Search for the cell housing the specified text and yield its (x, y) center coordinate. 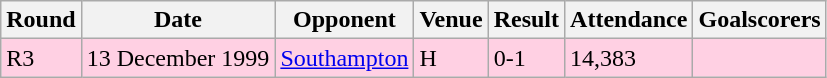
Attendance (629, 20)
H (451, 58)
0-1 (526, 58)
Result (526, 20)
Southampton (344, 58)
Opponent (344, 20)
Date (178, 20)
13 December 1999 (178, 58)
14,383 (629, 58)
Goalscorers (760, 20)
Venue (451, 20)
R3 (41, 58)
Round (41, 20)
